Detect which cell encompasses the target text, then output its (x, y) center coordinate. 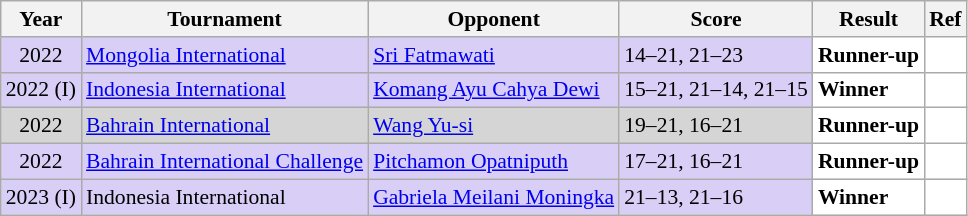
15–21, 21–14, 21–15 (716, 90)
19–21, 16–21 (716, 126)
Wang Yu-si (494, 126)
Tournament (224, 19)
Sri Fatmawati (494, 55)
2022 (I) (41, 90)
2023 (I) (41, 197)
Pitchamon Opatniputh (494, 162)
Komang Ayu Cahya Dewi (494, 90)
Bahrain International Challenge (224, 162)
21–13, 21–16 (716, 197)
Ref (945, 19)
Gabriela Meilani Moningka (494, 197)
Bahrain International (224, 126)
Year (41, 19)
Result (868, 19)
17–21, 16–21 (716, 162)
Score (716, 19)
14–21, 21–23 (716, 55)
Opponent (494, 19)
Mongolia International (224, 55)
